Provide the (x, y) coordinate of the cell's center where the given text is located.  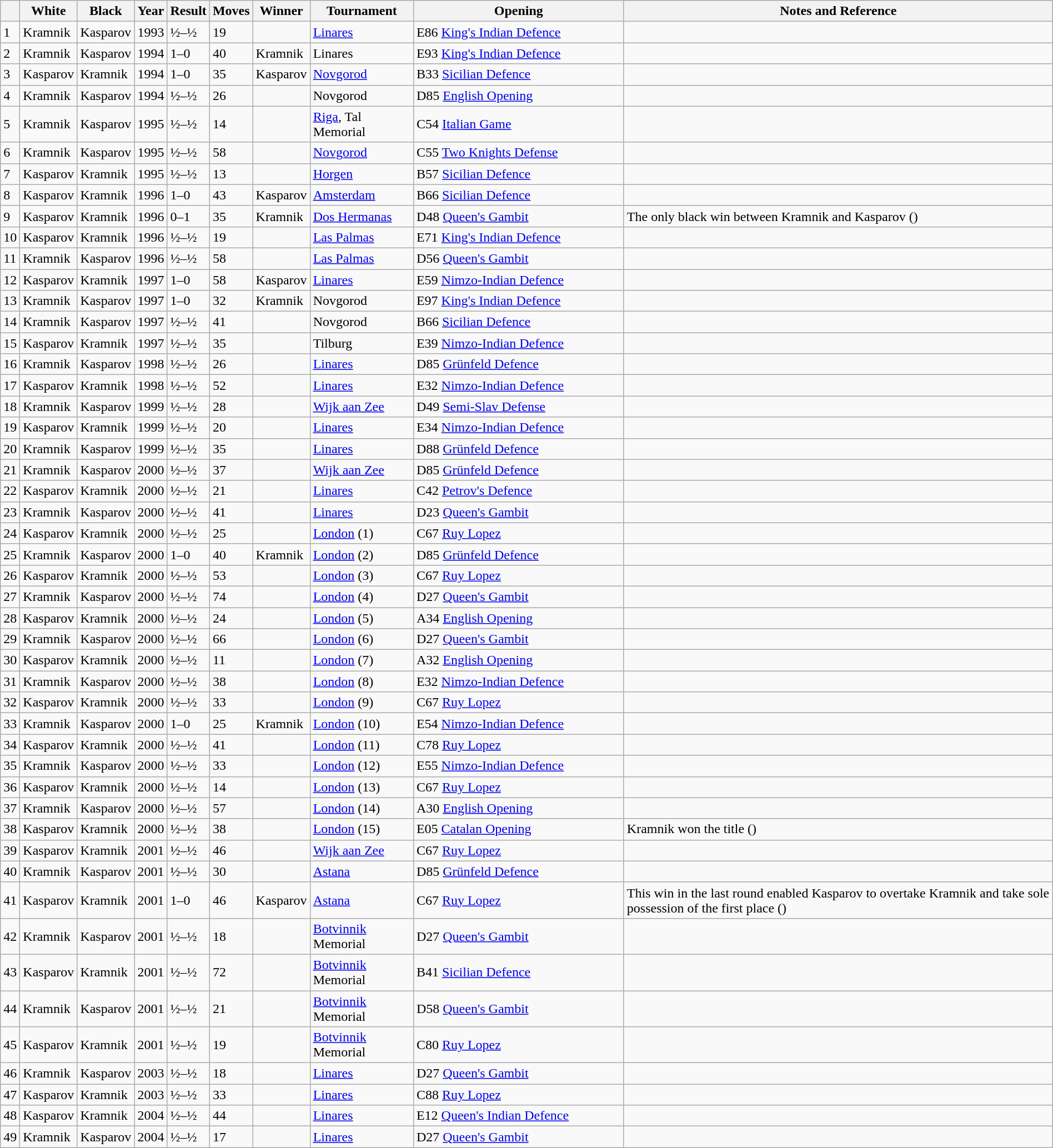
Black (106, 11)
16 (10, 364)
Moves (231, 11)
A34 English Opening (519, 618)
57 (231, 808)
74 (231, 596)
E71 King's Indian Defence (519, 237)
48 (10, 1116)
34 (10, 745)
23 (10, 512)
9 (10, 216)
B41 Sicilian Defence (519, 972)
Year (151, 11)
London (15) (362, 829)
E05 Catalan Opening (519, 829)
London (13) (362, 787)
D85 English Opening (519, 96)
London (14) (362, 808)
E54 Nimzo-Indian Defence (519, 724)
49 (10, 1137)
London (5) (362, 618)
E55 Nimzo-Indian Defence (519, 766)
Opening (519, 11)
5 (10, 124)
2 (10, 53)
B57 Sicilian Defence (519, 174)
London (10) (362, 724)
52 (231, 385)
London (7) (362, 660)
7 (10, 174)
Notes and Reference (838, 11)
London (8) (362, 681)
Riga, Tal Memorial (362, 124)
D23 Queen's Gambit (519, 512)
E39 Nimzo-Indian Defence (519, 343)
Tilburg (362, 343)
London (11) (362, 745)
Tournament (362, 11)
1 (10, 32)
London (6) (362, 639)
London (1) (362, 533)
The only black win between Kramnik and Kasparov () (838, 216)
Result (188, 11)
London (4) (362, 596)
E34 Nimzo-Indian Defence (519, 428)
Dos Hermanas (362, 216)
47 (10, 1095)
10 (10, 237)
D88 Grünfeld Defence (519, 449)
39 (10, 850)
C78 Ruy Lopez (519, 745)
72 (231, 972)
29 (10, 639)
C88 Ruy Lopez (519, 1095)
C55 Two Knights Defense (519, 153)
C54 Italian Game (519, 124)
6 (10, 153)
C42 Petrov's Defence (519, 491)
A32 English Opening (519, 660)
This win in the last round enabled Kasparov to overtake Kramnik and take sole possession of the first place () (838, 900)
36 (10, 787)
D56 Queen's Gambit (519, 258)
1993 (151, 32)
D49 Semi-Slav Defense (519, 407)
Kramnik won the title () (838, 829)
Horgen (362, 174)
53 (231, 575)
15 (10, 343)
White (49, 11)
0–1 (188, 216)
Amsterdam (362, 195)
B33 Sicilian Defence (519, 74)
E59 Nimzo-Indian Defence (519, 279)
Winner (281, 11)
27 (10, 596)
3 (10, 74)
E97 King's Indian Defence (519, 301)
42 (10, 936)
London (3) (362, 575)
4 (10, 96)
66 (231, 639)
D48 Queen's Gambit (519, 216)
D58 Queen's Gambit (519, 1009)
8 (10, 195)
London (9) (362, 703)
A30 English Opening (519, 808)
12 (10, 279)
E12 Queen's Indian Defence (519, 1116)
London (12) (362, 766)
C80 Ruy Lopez (519, 1045)
E86 King's Indian Defence (519, 32)
London (2) (362, 554)
22 (10, 491)
31 (10, 681)
45 (10, 1045)
E93 King's Indian Defence (519, 53)
